Provide the [x, y] coordinate of the cell's center where the given text is located.  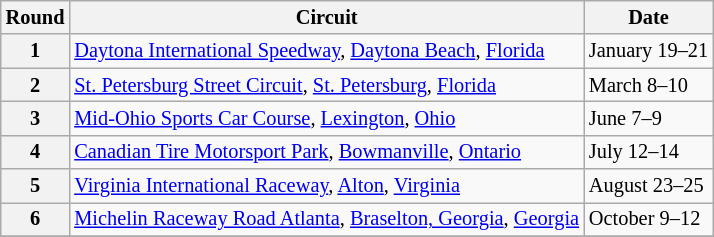
Date [648, 17]
Michelin Raceway Road Atlanta, Braselton, Georgia, Georgia [326, 219]
6 [36, 219]
June 7–9 [648, 118]
3 [36, 118]
2 [36, 85]
1 [36, 51]
Daytona International Speedway, Daytona Beach, Florida [326, 51]
January 19–21 [648, 51]
Circuit [326, 17]
4 [36, 152]
October 9–12 [648, 219]
Round [36, 17]
Canadian Tire Motorsport Park, Bowmanville, Ontario [326, 152]
August 23–25 [648, 186]
St. Petersburg Street Circuit, St. Petersburg, Florida [326, 85]
March 8–10 [648, 85]
5 [36, 186]
Mid-Ohio Sports Car Course, Lexington, Ohio [326, 118]
Virginia International Raceway, Alton, Virginia [326, 186]
July 12–14 [648, 152]
